Detect which cell encompasses the target text, then output its (X, Y) center coordinate. 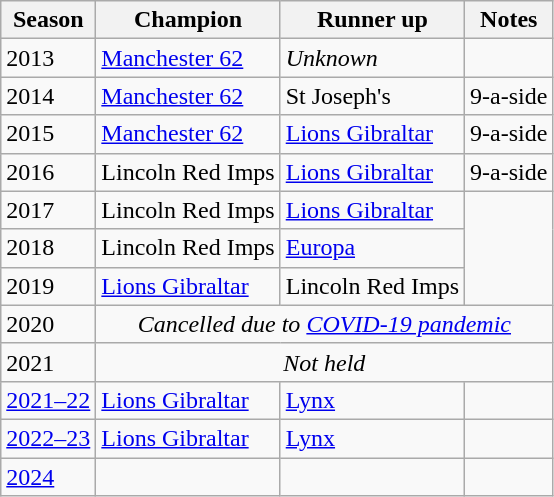
St Joseph's (372, 96)
Not held (324, 362)
2024 (48, 477)
Europa (372, 248)
Notes (509, 20)
2021 (48, 362)
Runner up (372, 20)
2017 (48, 210)
2015 (48, 134)
Champion (188, 20)
2018 (48, 248)
2014 (48, 96)
2016 (48, 172)
2022–23 (48, 438)
2021–22 (48, 400)
2020 (48, 324)
2013 (48, 58)
2019 (48, 286)
Unknown (372, 58)
Season (48, 20)
Cancelled due to COVID-19 pandemic (324, 324)
